Identify which cell holds the provided text, then report its (x, y) central coordinate. 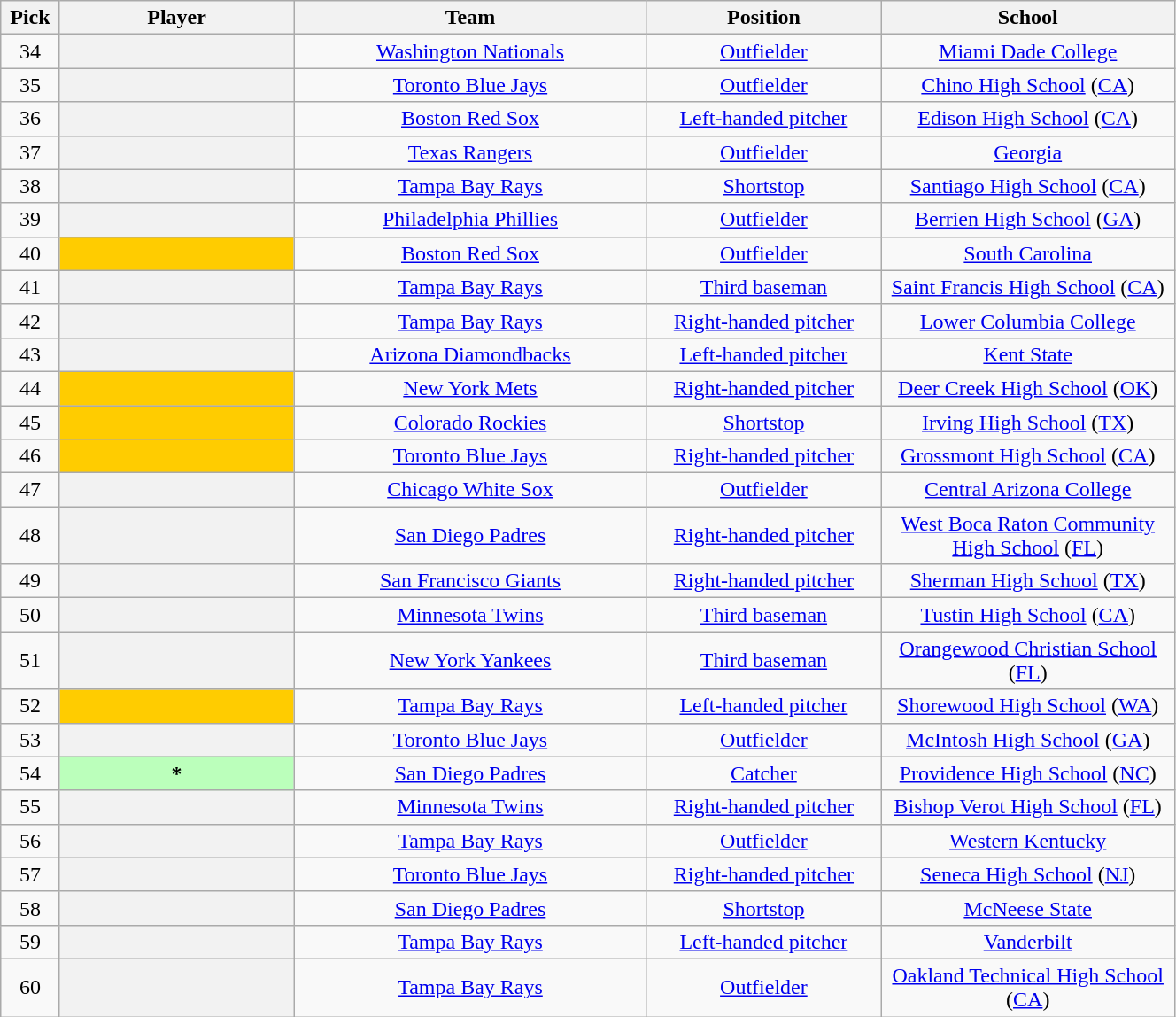
Chicago White Sox (470, 490)
Player (177, 18)
38 (30, 186)
West Boca Raton Community High School (FL) (1027, 535)
San Francisco Giants (470, 581)
45 (30, 423)
36 (30, 119)
Position (763, 18)
58 (30, 908)
Miami Dade College (1027, 51)
Berrien High School (GA) (1027, 220)
School (1027, 18)
Providence High School (NC) (1027, 773)
35 (30, 85)
46 (30, 456)
Lower Columbia College (1027, 321)
Central Arizona College (1027, 490)
50 (30, 615)
43 (30, 354)
Tustin High School (CA) (1027, 615)
48 (30, 535)
Bishop Verot High School (FL) (1027, 807)
McNeese State (1027, 908)
Santiago High School (CA) (1027, 186)
41 (30, 287)
51 (30, 661)
34 (30, 51)
Oakland Technical High School (CA) (1027, 987)
New York Yankees (470, 661)
Chino High School (CA) (1027, 85)
55 (30, 807)
Team (470, 18)
47 (30, 490)
Sherman High School (TX) (1027, 581)
Washington Nationals (470, 51)
60 (30, 987)
Texas Rangers (470, 152)
Pick (30, 18)
Grossmont High School (CA) (1027, 456)
57 (30, 874)
Georgia (1027, 152)
Orangewood Christian School (FL) (1027, 661)
McIntosh High School (GA) (1027, 740)
Deer Creek High School (OK) (1027, 388)
52 (30, 706)
South Carolina (1027, 253)
Philadelphia Phillies (470, 220)
53 (30, 740)
49 (30, 581)
Shorewood High School (WA) (1027, 706)
56 (30, 841)
59 (30, 942)
* (177, 773)
37 (30, 152)
Irving High School (TX) (1027, 423)
Colorado Rockies (470, 423)
Vanderbilt (1027, 942)
44 (30, 388)
Western Kentucky (1027, 841)
42 (30, 321)
New York Mets (470, 388)
39 (30, 220)
54 (30, 773)
Catcher (763, 773)
Saint Francis High School (CA) (1027, 287)
Seneca High School (NJ) (1027, 874)
Edison High School (CA) (1027, 119)
40 (30, 253)
Arizona Diamondbacks (470, 354)
Kent State (1027, 354)
